Scan for the cell matching the given text and deliver its [X, Y] coordinate at center. 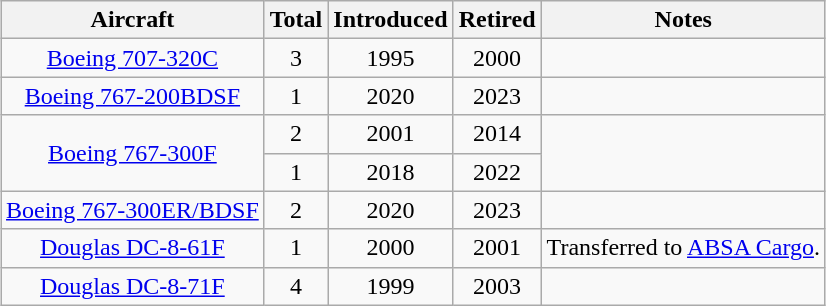
Notes [683, 20]
Introduced [390, 20]
Boeing 767-300ER/BDSF [132, 210]
Total [296, 20]
Boeing 767-200BDSF [132, 96]
Douglas DC-8-61F [132, 248]
1999 [390, 286]
Aircraft [132, 20]
Retired [497, 20]
Boeing 767-300F [132, 153]
2014 [497, 134]
2022 [497, 172]
2018 [390, 172]
3 [296, 58]
4 [296, 286]
Transferred to ABSA Cargo. [683, 248]
2003 [497, 286]
Douglas DC-8-71F [132, 286]
Boeing 707-320C [132, 58]
1995 [390, 58]
